Find where the given text appears and provide that cell's center as (X, Y) coordinate. 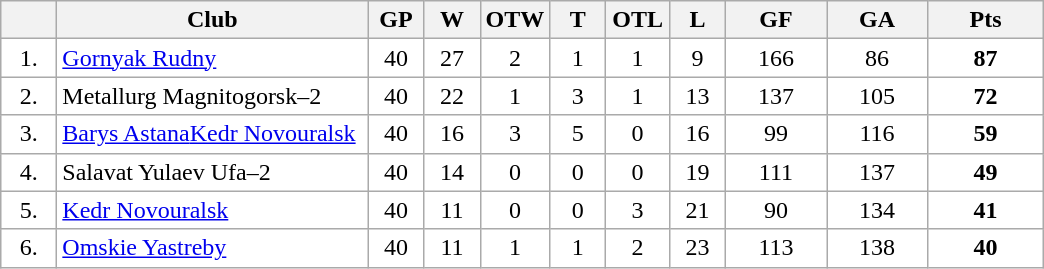
4. (29, 172)
6. (29, 248)
166 (776, 58)
86 (876, 58)
Salavat Yulaev Ufa–2 (212, 172)
5 (578, 134)
3. (29, 134)
49 (986, 172)
1. (29, 58)
2. (29, 96)
138 (876, 248)
Barys AstanaKedr Novouralsk (212, 134)
W (452, 20)
OTL (638, 20)
L (697, 20)
99 (776, 134)
Gornyak Rudny (212, 58)
GP (396, 20)
13 (697, 96)
116 (876, 134)
21 (697, 210)
GF (776, 20)
GA (876, 20)
105 (876, 96)
113 (776, 248)
22 (452, 96)
41 (986, 210)
19 (697, 172)
59 (986, 134)
Pts (986, 20)
23 (697, 248)
90 (776, 210)
87 (986, 58)
72 (986, 96)
5. (29, 210)
OTW (515, 20)
T (578, 20)
14 (452, 172)
111 (776, 172)
Club (212, 20)
27 (452, 58)
9 (697, 58)
Kedr Novouralsk (212, 210)
134 (876, 210)
Omskie Yastreby (212, 248)
Metallurg Magnitogorsk–2 (212, 96)
